Find where the given text appears and provide that cell's center as [x, y] coordinate. 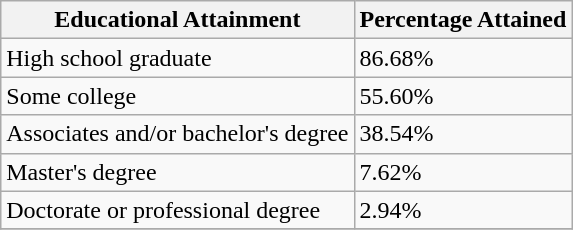
Educational Attainment [178, 20]
Associates and/or bachelor's degree [178, 134]
86.68% [463, 58]
Percentage Attained [463, 20]
Some college [178, 96]
2.94% [463, 210]
38.54% [463, 134]
Master's degree [178, 172]
High school graduate [178, 58]
Doctorate or professional degree [178, 210]
55.60% [463, 96]
7.62% [463, 172]
